Output the (X, Y) coordinate of the center of the cell containing the given text.  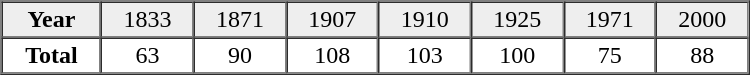
103 (425, 56)
Total (52, 56)
88 (702, 56)
63 (147, 56)
1910 (425, 20)
1925 (517, 20)
Year (52, 20)
1871 (240, 20)
90 (240, 56)
108 (332, 56)
2000 (702, 20)
1907 (332, 20)
100 (517, 56)
75 (610, 56)
1971 (610, 20)
1833 (147, 20)
